Capture the cell that displays the provided text and extract its (X, Y) central coordinate. 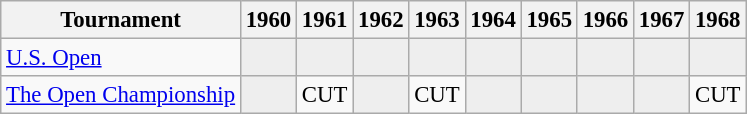
1965 (549, 20)
1964 (493, 20)
1966 (605, 20)
The Open Championship (121, 95)
1968 (718, 20)
U.S. Open (121, 58)
1961 (325, 20)
1962 (381, 20)
1960 (268, 20)
Tournament (121, 20)
1963 (437, 20)
1967 (661, 20)
